Return (X, Y) of the center of cell containing provided text 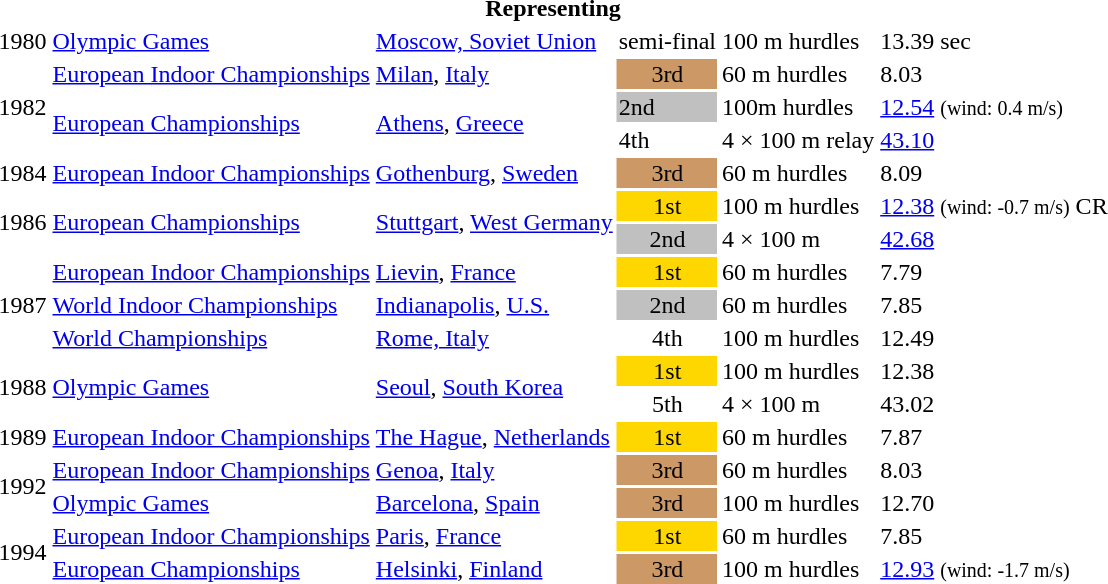
Seoul, South Korea (494, 388)
Stuttgart, West Germany (494, 222)
World Indoor Championships (211, 305)
World Championships (211, 338)
Gothenburg, Sweden (494, 173)
Lievin, France (494, 272)
Paris, France (494, 536)
Milan, Italy (494, 74)
Indianapolis, U.S. (494, 305)
Helsinki, Finland (494, 569)
Athens, Greece (494, 124)
4 × 100 m relay (798, 140)
Moscow, Soviet Union (494, 41)
The Hague, Netherlands (494, 437)
Genoa, Italy (494, 470)
5th (667, 404)
Rome, Italy (494, 338)
Barcelona, Spain (494, 503)
semi-final (667, 41)
100m hurdles (798, 107)
